Return [x, y] of the center of cell containing provided text 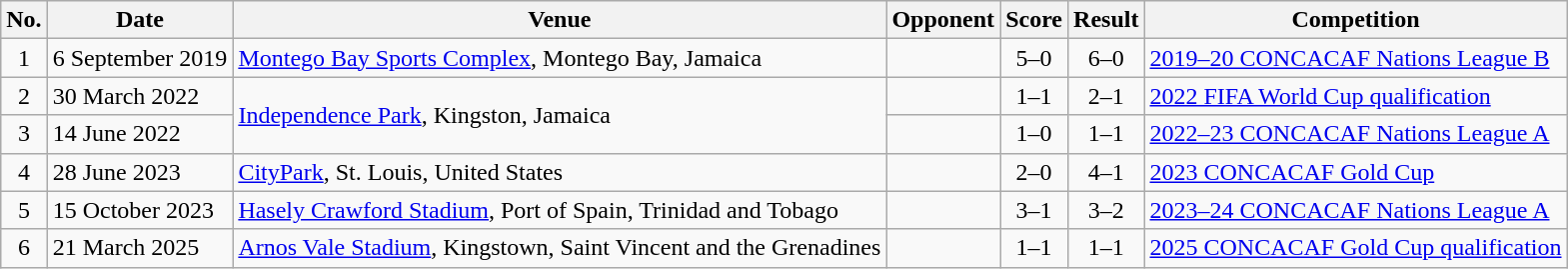
28 June 2023 [140, 172]
6–0 [1106, 58]
3–2 [1106, 210]
2022–23 CONCACAF Nations League A [1355, 134]
Independence Park, Kingston, Jamaica [560, 115]
Opponent [943, 20]
21 March 2025 [140, 248]
2–0 [1034, 172]
2 [24, 96]
Result [1106, 20]
4 [24, 172]
2019–20 CONCACAF Nations League B [1355, 58]
6 September 2019 [140, 58]
1–0 [1034, 134]
2022 FIFA World Cup qualification [1355, 96]
2025 CONCACAF Gold Cup qualification [1355, 248]
14 June 2022 [140, 134]
No. [24, 20]
5–0 [1034, 58]
Montego Bay Sports Complex, Montego Bay, Jamaica [560, 58]
CityPark, St. Louis, United States [560, 172]
15 October 2023 [140, 210]
Hasely Crawford Stadium, Port of Spain, Trinidad and Tobago [560, 210]
1 [24, 58]
5 [24, 210]
Score [1034, 20]
2023–24 CONCACAF Nations League A [1355, 210]
2–1 [1106, 96]
3 [24, 134]
Arnos Vale Stadium, Kingstown, Saint Vincent and the Grenadines [560, 248]
6 [24, 248]
Competition [1355, 20]
30 March 2022 [140, 96]
3–1 [1034, 210]
2023 CONCACAF Gold Cup [1355, 172]
Date [140, 20]
4–1 [1106, 172]
Venue [560, 20]
